Capture the cell that displays the provided text and extract its (x, y) central coordinate. 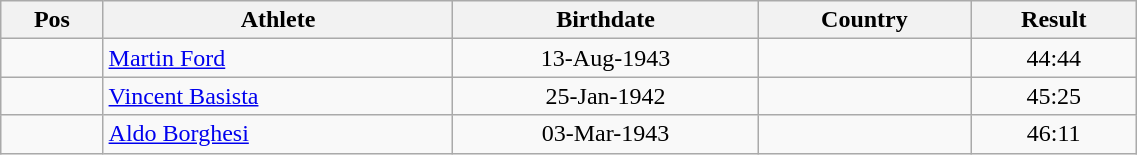
Pos (52, 20)
13-Aug-1943 (606, 58)
Vincent Basista (278, 96)
44:44 (1054, 58)
46:11 (1054, 134)
45:25 (1054, 96)
25-Jan-1942 (606, 96)
Martin Ford (278, 58)
Aldo Borghesi (278, 134)
Result (1054, 20)
Country (864, 20)
03-Mar-1943 (606, 134)
Athlete (278, 20)
Birthdate (606, 20)
